Locate the cell with the specified text and output its [X, Y] center coordinate. 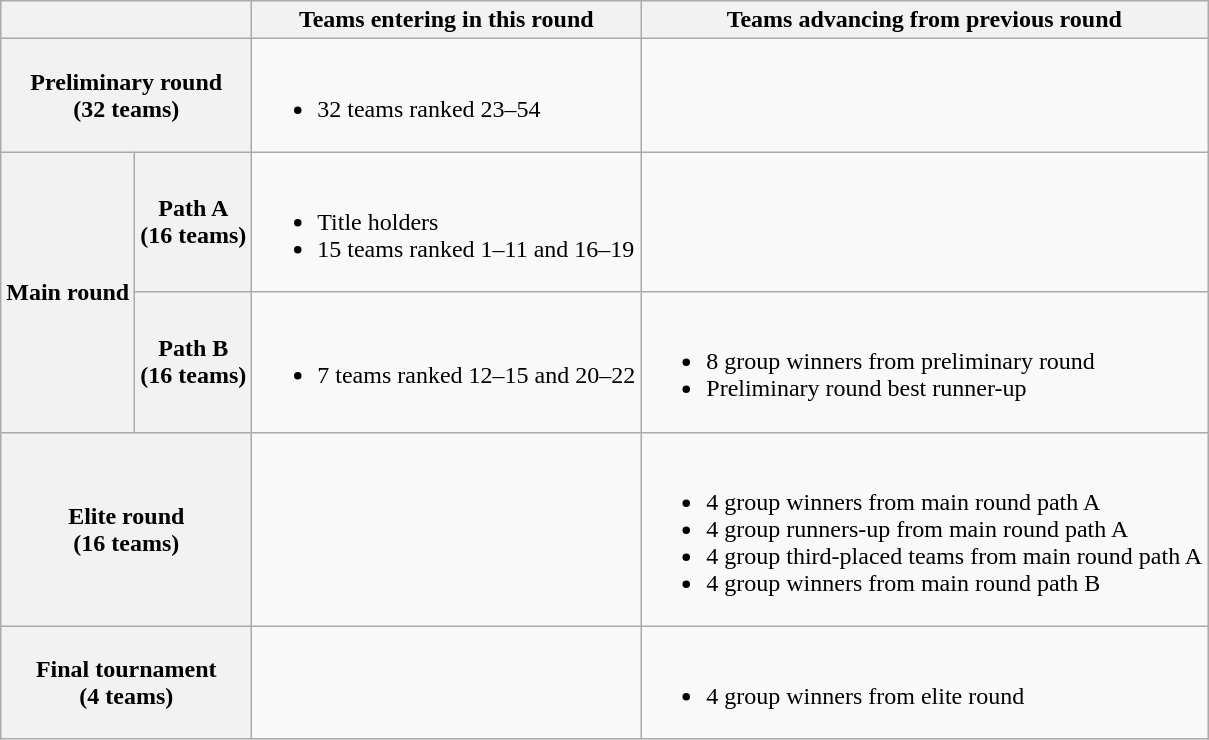
Path B(16 teams) [194, 362]
32 teams ranked 23–54 [446, 96]
Title holders15 teams ranked 1–11 and 16–19 [446, 222]
Final tournament(4 teams) [126, 682]
8 group winners from preliminary roundPreliminary round best runner-up [924, 362]
4 group winners from elite round [924, 682]
Elite round(16 teams) [126, 529]
Teams entering in this round [446, 20]
7 teams ranked 12–15 and 20–22 [446, 362]
Preliminary round(32 teams) [126, 96]
Main round [68, 292]
Path A(16 teams) [194, 222]
Teams advancing from previous round [924, 20]
